Scan for the cell matching the given text and deliver its [x, y] coordinate at center. 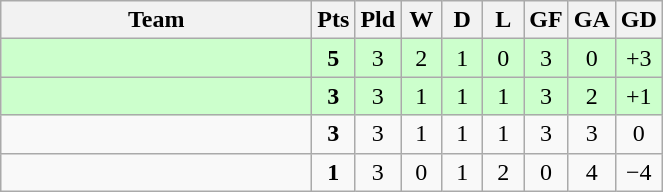
GF [546, 20]
Pts [334, 20]
+3 [638, 58]
D [462, 20]
W [422, 20]
5 [334, 58]
GA [592, 20]
L [504, 20]
Pld [378, 20]
GD [638, 20]
Team [156, 20]
+1 [638, 96]
4 [592, 172]
−4 [638, 172]
